Extract the (x, y) coordinate from the center of the cell holding the provided text.  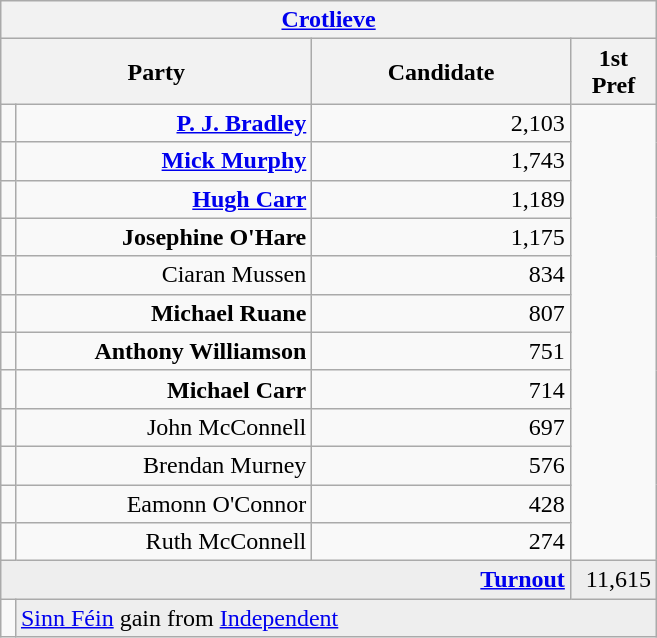
697 (442, 427)
751 (442, 351)
834 (442, 275)
11,615 (613, 580)
Michael Ruane (163, 313)
1st Pref (613, 72)
Mick Murphy (163, 161)
1,189 (442, 199)
Hugh Carr (163, 199)
1,743 (442, 161)
Ruth McConnell (163, 542)
Brendan Murney (163, 465)
807 (442, 313)
714 (442, 389)
Sinn Féin gain from Independent (336, 618)
Crotlieve (329, 20)
Ciaran Mussen (163, 275)
428 (442, 503)
Anthony Williamson (163, 351)
P. J. Bradley (163, 123)
Candidate (442, 72)
Turnout (286, 580)
274 (442, 542)
Michael Carr (163, 389)
John McConnell (163, 427)
Josephine O'Hare (163, 237)
Eamonn O'Connor (163, 503)
576 (442, 465)
1,175 (442, 237)
Party (156, 72)
2,103 (442, 123)
